Output the [x, y] coordinate of the center of the cell containing the given text.  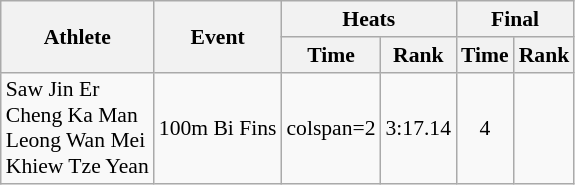
Event [218, 36]
colspan=2 [330, 128]
Final [515, 19]
Saw Jin ErCheng Ka ManLeong Wan MeiKhiew Tze Yean [78, 128]
3:17.14 [418, 128]
Heats [368, 19]
4 [485, 128]
Athlete [78, 36]
100m Bi Fins [218, 128]
